Locate the cell with the specified text and output its [X, Y] center coordinate. 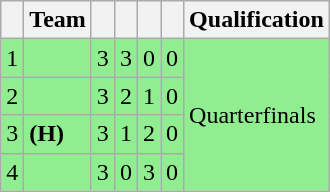
Quarterfinals [257, 115]
Qualification [257, 20]
Team [58, 20]
4 [12, 172]
(H) [58, 134]
